Extract the [X, Y] coordinate from the center of the cell holding the provided text.  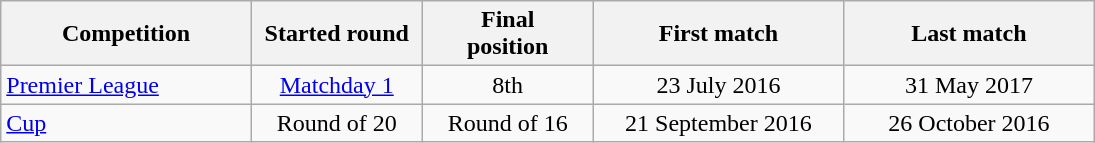
Competition [126, 34]
Started round [336, 34]
Matchday 1 [336, 85]
26 October 2016 [970, 123]
Round of 20 [336, 123]
Last match [970, 34]
Round of 16 [508, 123]
Premier League [126, 85]
Cup [126, 123]
First match [718, 34]
23 July 2016 [718, 85]
8th [508, 85]
Final position [508, 34]
31 May 2017 [970, 85]
21 September 2016 [718, 123]
